Pinpoint the cell where the given text exists, returning its (X, Y) midpoint coordinate. 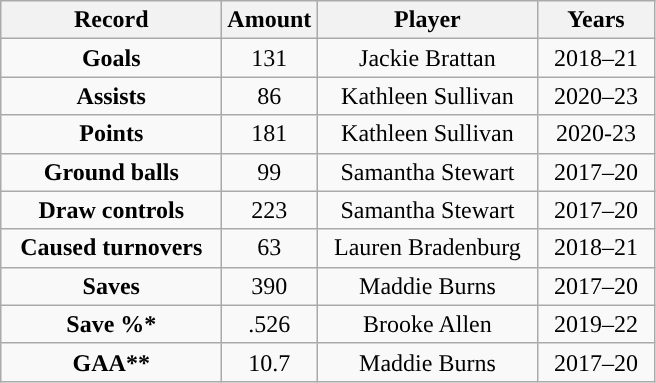
2020–23 (596, 96)
Points (112, 134)
GAA** (112, 362)
2020-23 (596, 134)
Save %* (112, 324)
390 (270, 286)
86 (270, 96)
Assists (112, 96)
Goals (112, 58)
Brooke Allen (428, 324)
63 (270, 248)
Amount (270, 20)
10.7 (270, 362)
Ground balls (112, 172)
2019–22 (596, 324)
Player (428, 20)
99 (270, 172)
.526 (270, 324)
131 (270, 58)
223 (270, 210)
Years (596, 20)
Record (112, 20)
Jackie Brattan (428, 58)
Caused turnovers (112, 248)
Lauren Bradenburg (428, 248)
Saves (112, 286)
181 (270, 134)
Draw controls (112, 210)
